Find where the given text appears and provide that cell's center as [x, y] coordinate. 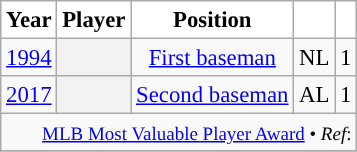
NL [314, 58]
Year [29, 20]
2017 [29, 95]
Position [212, 20]
First baseman [212, 58]
Player [94, 20]
MLB Most Valuable Player Award • Ref: [179, 133]
Second baseman [212, 95]
AL [314, 95]
1994 [29, 58]
